Search for the cell housing the specified text and yield its [x, y] center coordinate. 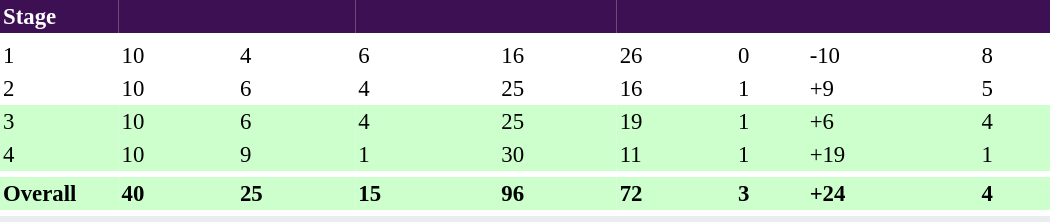
26 [676, 56]
11 [676, 154]
15 [414, 194]
30 [557, 154]
19 [676, 122]
+19 [893, 154]
+6 [893, 122]
+9 [893, 88]
40 [177, 194]
8 [1014, 56]
5 [1014, 88]
-10 [893, 56]
72 [676, 194]
9 [296, 154]
0 [771, 56]
2 [59, 88]
Overall [59, 194]
Stage [59, 16]
96 [557, 194]
+24 [893, 194]
